Identify which cell holds the provided text, then report its (x, y) central coordinate. 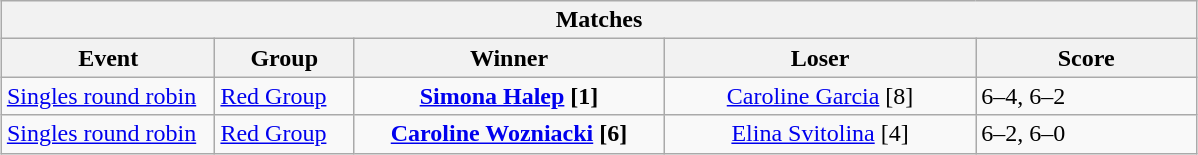
Caroline Garcia [8] (820, 96)
Winner (508, 58)
Elina Svitolina [4] (820, 134)
Score (1086, 58)
Matches (598, 20)
Group (284, 58)
Event (108, 58)
Simona Halep [1] (508, 96)
6–4, 6–2 (1086, 96)
6–2, 6–0 (1086, 134)
Caroline Wozniacki [6] (508, 134)
Loser (820, 58)
